Return (X, Y) of the center of cell containing provided text 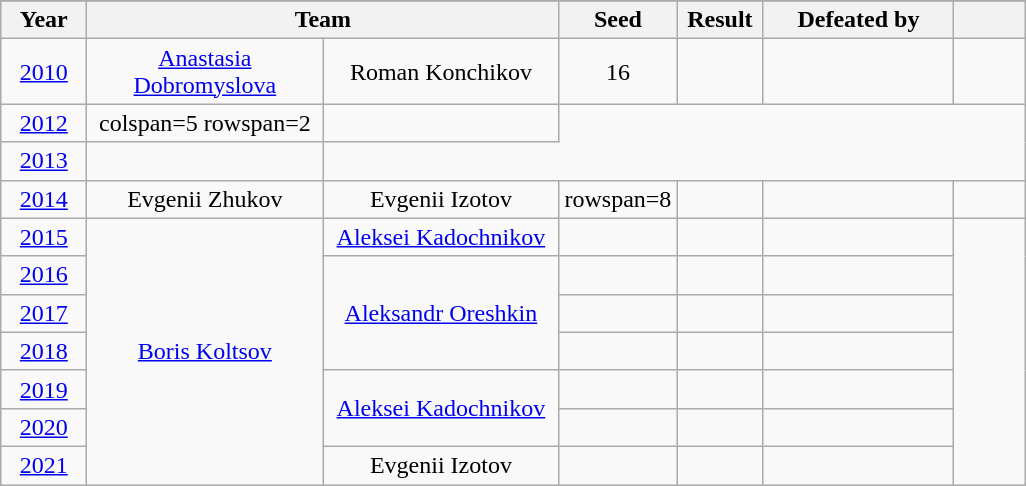
2017 (44, 313)
Year (44, 20)
2020 (44, 427)
2016 (44, 275)
2018 (44, 351)
rowspan=8 (618, 199)
Seed (618, 20)
Evgenii Zhukov (205, 199)
Result (720, 20)
2014 (44, 199)
Defeated by (858, 20)
Roman Konchikov (441, 72)
2012 (44, 123)
Team (323, 20)
Aleksandr Oreshkin (441, 313)
colspan=5 rowspan=2 (205, 123)
2021 (44, 465)
2010 (44, 72)
2013 (44, 161)
2019 (44, 389)
2015 (44, 237)
Anastasia Dobromyslova (205, 72)
Boris Koltsov (205, 351)
16 (618, 72)
